Detect which cell encompasses the target text, then output its [x, y] center coordinate. 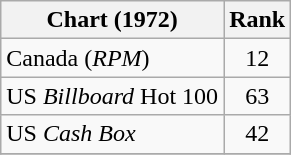
US Billboard Hot 100 [112, 96]
Canada (RPM) [112, 58]
42 [258, 134]
Chart (1972) [112, 20]
63 [258, 96]
12 [258, 58]
US Cash Box [112, 134]
Rank [258, 20]
